For the text-containing cell, return its midpoint in [X, Y] coordinate format. 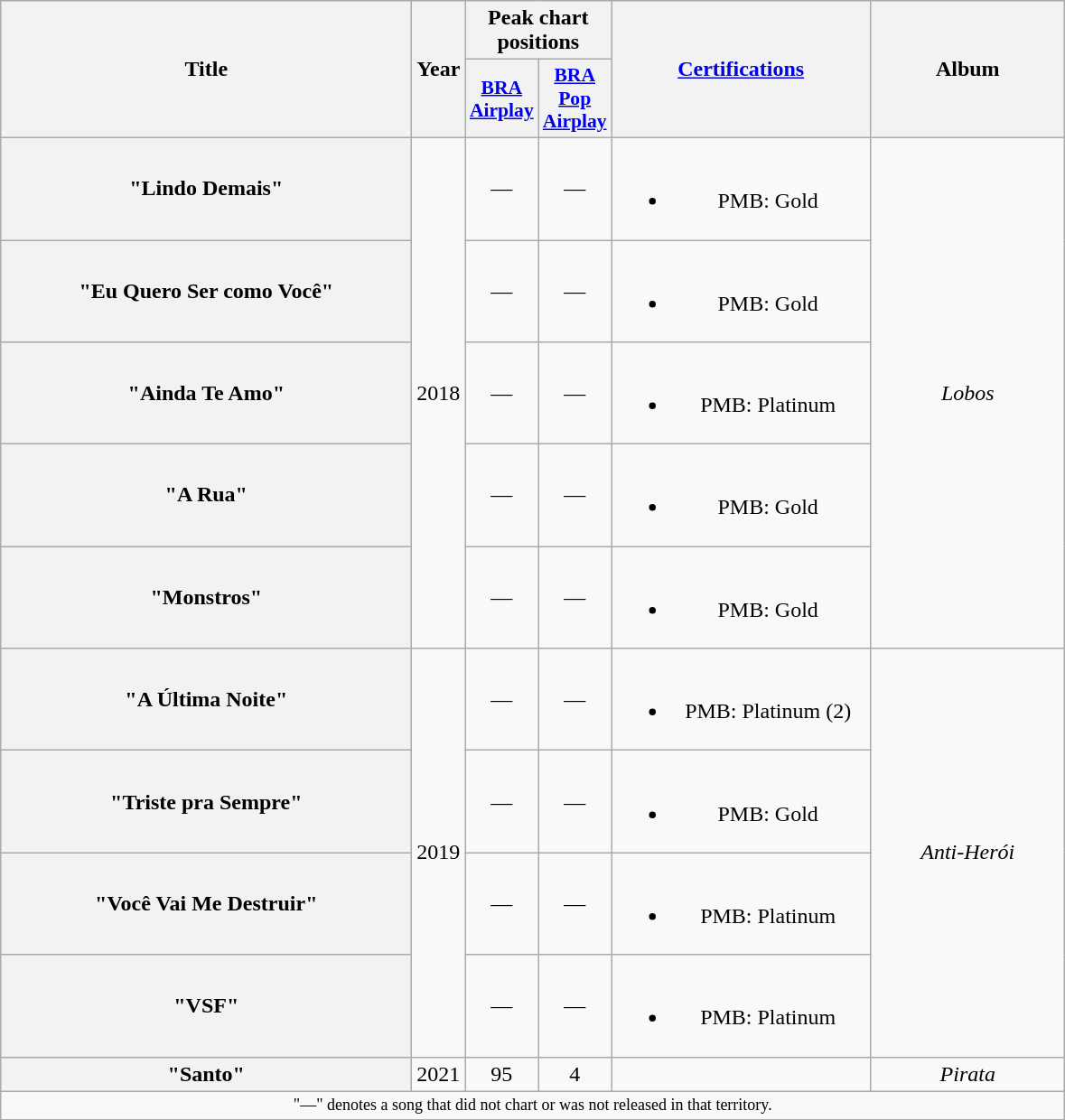
Title [206, 70]
Peak chart positions [538, 31]
Anti-Herói [968, 853]
95 [502, 1074]
"Santo" [206, 1074]
BRAAirplay [502, 99]
"A Rua" [206, 495]
BRAPopAirplay [575, 99]
"Você Vai Me Destruir" [206, 903]
"Lindo Demais" [206, 188]
Pirata [968, 1074]
"Monstros" [206, 598]
2019 [439, 853]
"VSF" [206, 1006]
Year [439, 70]
2021 [439, 1074]
"Triste pra Sempre" [206, 802]
2018 [439, 392]
"—" denotes a song that did not chart or was not released in that territory. [533, 1106]
Lobos [968, 392]
PMB: Platinum (2) [741, 699]
4 [575, 1074]
"Ainda Te Amo" [206, 394]
"Eu Quero Ser como Você" [206, 291]
Certifications [741, 70]
"A Última Noite" [206, 699]
Album [968, 70]
